Find where the given text appears and provide that cell's center as [X, Y] coordinate. 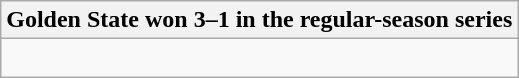
Golden State won 3–1 in the regular-season series [260, 20]
